Return the [x, y] coordinate for the center point of the cell that contains the specified text.  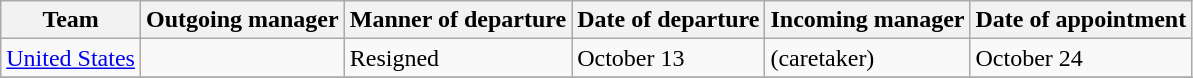
Date of appointment [1081, 20]
Resigned [458, 58]
Incoming manager [868, 20]
Date of departure [668, 20]
Team [71, 20]
United States [71, 58]
October 13 [668, 58]
October 24 [1081, 58]
(caretaker) [868, 58]
Manner of departure [458, 20]
Outgoing manager [242, 20]
